Capture the cell that displays the provided text and extract its [x, y] central coordinate. 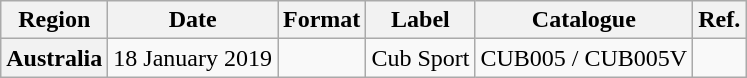
CUB005 / CUB005V [584, 58]
Region [54, 20]
Cub Sport [420, 58]
Ref. [720, 20]
Australia [54, 58]
Catalogue [584, 20]
Label [420, 20]
Date [193, 20]
Format [322, 20]
18 January 2019 [193, 58]
